Find where the given text appears and provide that cell's center as (X, Y) coordinate. 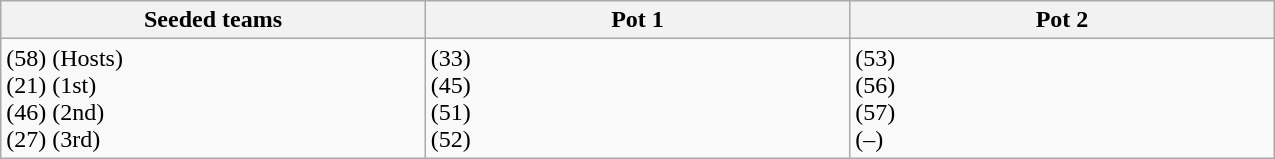
Pot 2 (1062, 20)
(33) (45) (51) (52) (637, 98)
(53) (56) (57) (–) (1062, 98)
Seeded teams (213, 20)
(58) (Hosts) (21) (1st) (46) (2nd) (27) (3rd) (213, 98)
Pot 1 (637, 20)
